Output the [X, Y] coordinate of the center of the cell containing the given text.  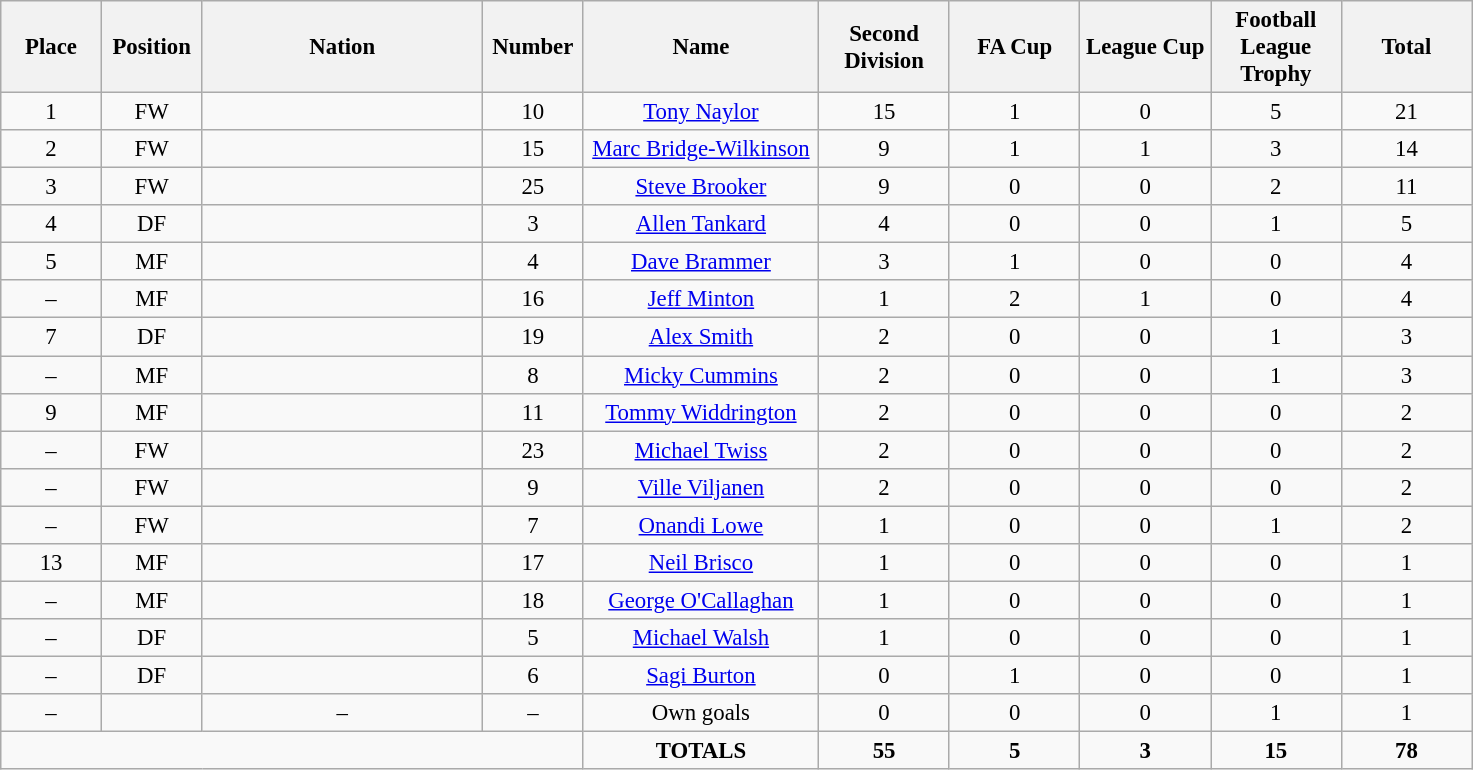
25 [534, 187]
Total [1406, 47]
Allen Tankard [701, 224]
10 [534, 112]
13 [52, 563]
Name [701, 47]
Onandi Lowe [701, 525]
Football League Trophy [1276, 47]
Jeff Minton [701, 299]
Own goals [701, 713]
Number [534, 47]
TOTALS [701, 751]
Dave Brammer [701, 262]
FA Cup [1014, 47]
Nation [342, 47]
Steve Brooker [701, 187]
21 [1406, 112]
Second Division [884, 47]
78 [1406, 751]
6 [534, 675]
14 [1406, 149]
19 [534, 337]
Sagi Burton [701, 675]
16 [534, 299]
League Cup [1146, 47]
8 [534, 375]
George O'Callaghan [701, 600]
Position [152, 47]
Micky Cummins [701, 375]
Neil Brisco [701, 563]
Tony Naylor [701, 112]
55 [884, 751]
Tommy Widdrington [701, 412]
Place [52, 47]
Alex Smith [701, 337]
23 [534, 450]
18 [534, 600]
Michael Walsh [701, 638]
17 [534, 563]
Michael Twiss [701, 450]
Marc Bridge-Wilkinson [701, 149]
Ville Viljanen [701, 487]
